Provide the (x, y) coordinate of the cell's center where the given text is located.  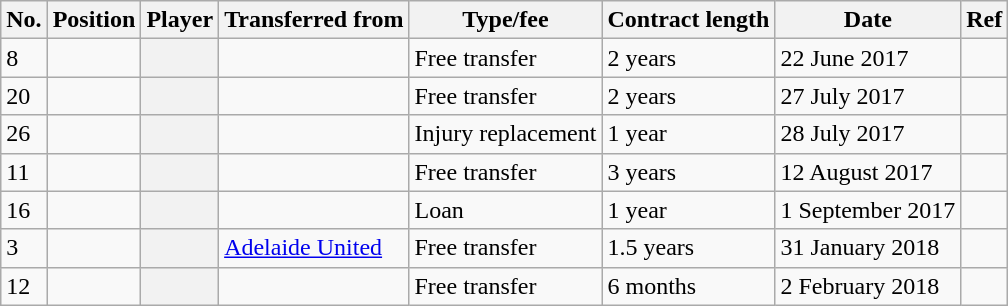
20 (24, 96)
28 July 2017 (868, 134)
Position (94, 20)
3 (24, 248)
Transferred from (314, 20)
12 August 2017 (868, 172)
22 June 2017 (868, 58)
1 September 2017 (868, 210)
6 months (688, 286)
Injury replacement (506, 134)
No. (24, 20)
2 February 2018 (868, 286)
8 (24, 58)
11 (24, 172)
16 (24, 210)
Player (180, 20)
12 (24, 286)
Adelaide United (314, 248)
31 January 2018 (868, 248)
26 (24, 134)
Type/fee (506, 20)
Contract length (688, 20)
1.5 years (688, 248)
Loan (506, 210)
3 years (688, 172)
Ref (984, 20)
Date (868, 20)
27 July 2017 (868, 96)
